For the text-containing cell, return its midpoint in (x, y) coordinate format. 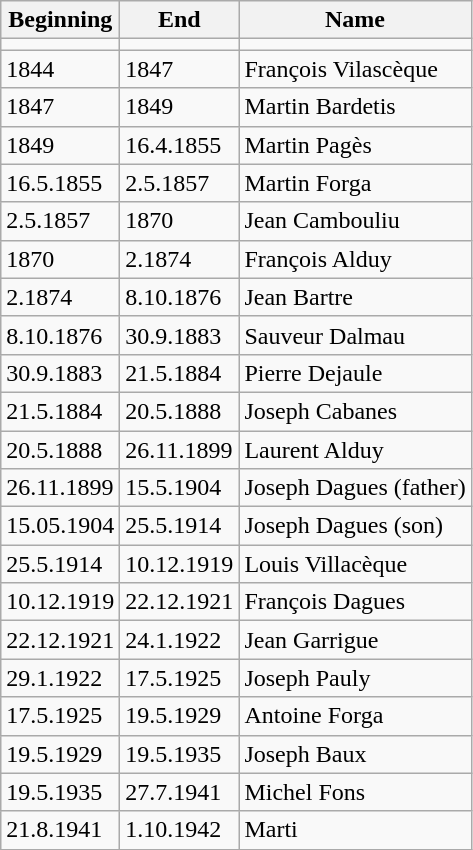
24.1.1922 (180, 640)
Michel Fons (355, 792)
Joseph Cabanes (355, 411)
Martin Bardetis (355, 107)
Joseph Dagues (son) (355, 526)
29.1.1922 (60, 678)
21.8.1941 (60, 830)
27.7.1941 (180, 792)
Joseph Baux (355, 754)
Sauveur Dalmau (355, 335)
Beginning (60, 20)
François Dagues (355, 602)
Martin Pagès (355, 145)
Antoine Forga (355, 716)
Joseph Dagues (father) (355, 488)
François Alduy (355, 259)
Laurent Alduy (355, 449)
Joseph Pauly (355, 678)
16.5.1855 (60, 183)
Name (355, 20)
1.10.1942 (180, 830)
End (180, 20)
Martin Forga (355, 183)
1844 (60, 69)
François Vilascèque (355, 69)
Marti (355, 830)
Jean Cambouliu (355, 221)
Pierre Dejaule (355, 373)
15.05.1904 (60, 526)
16.4.1855 (180, 145)
Jean Garrigue (355, 640)
Louis Villacèque (355, 564)
Jean Bartre (355, 297)
15.5.1904 (180, 488)
